Identify which cell holds the provided text, then report its (X, Y) central coordinate. 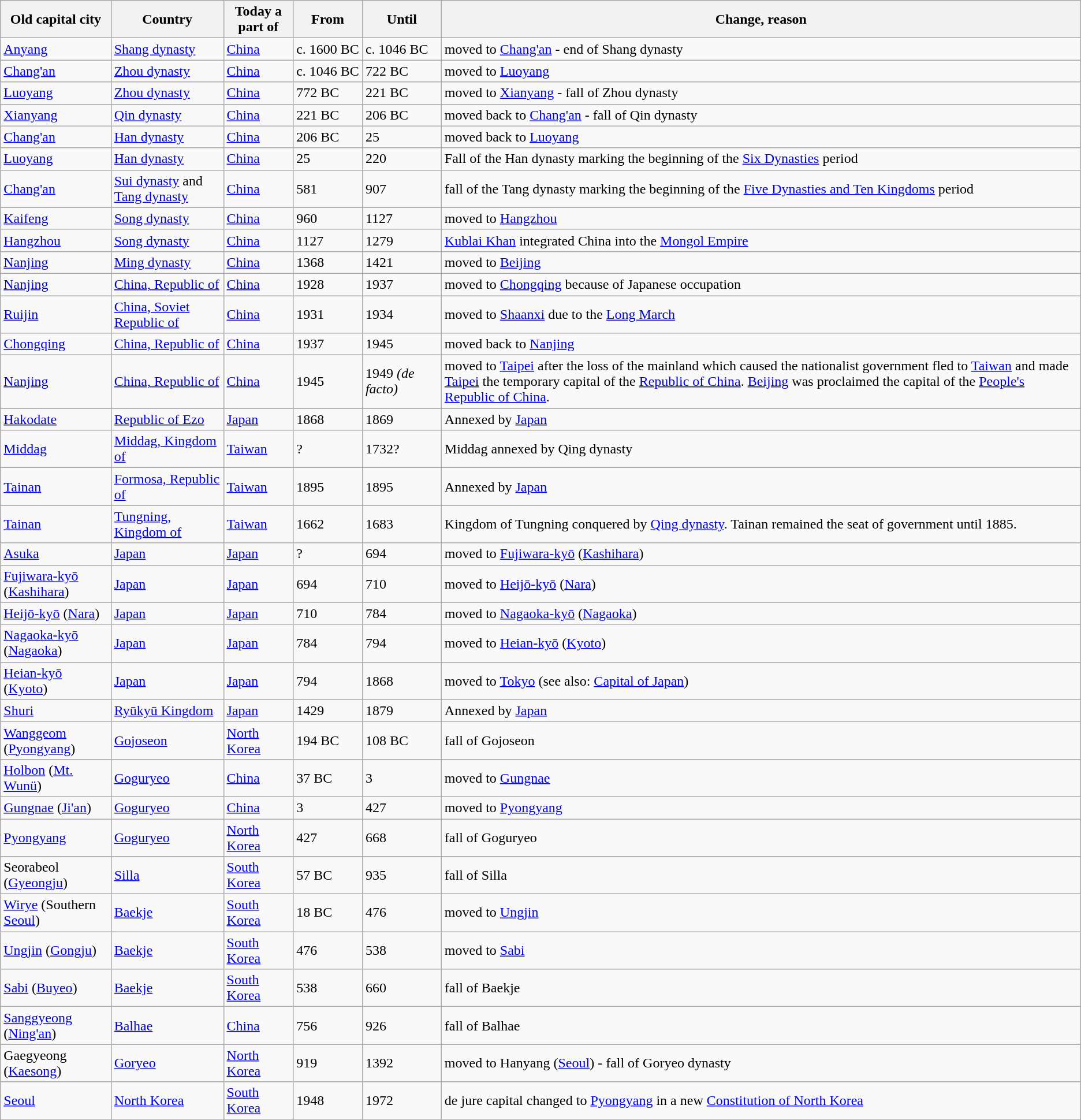
Old capital city (55, 20)
Middag annexed by Qing dynasty (761, 449)
Fall of the Han dynasty marking the beginning of the Six Dynasties period (761, 159)
Qin dynasty (167, 115)
fall of Balhae (761, 1026)
Seorabeol (Gyeongju) (55, 876)
Ryūkyū Kingdom (167, 710)
Hakodate (55, 419)
935 (402, 876)
Hangzhou (55, 240)
Sui dynasty and Tang dynasty (167, 188)
fall of Baekje (761, 988)
Holbon (Mt. Wunü) (55, 777)
moved to Hangzhou (761, 218)
Nagaoka-kyō (Nagaoka) (55, 643)
1429 (328, 710)
722 BC (402, 71)
Gojoseon (167, 741)
Gungnae (Ji'an) (55, 808)
1368 (328, 262)
Middag (55, 449)
Change, reason (761, 20)
China, Soviet Republic of (167, 314)
1279 (402, 240)
668 (402, 838)
moved to Heijō-kyō (Nara) (761, 583)
fall of Goguryeo (761, 838)
Shang dynasty (167, 49)
fall of the Tang dynasty marking the beginning of the Five Dynasties and Ten Kingdoms period (761, 188)
Sabi (Buyeo) (55, 988)
moved to Chongqing because of Japanese occupation (761, 284)
Ruijin (55, 314)
moved to Chang'an - end of Shang dynasty (761, 49)
fall of Silla (761, 876)
Goryeo (167, 1063)
Ming dynasty (167, 262)
660 (402, 988)
Country (167, 20)
1392 (402, 1063)
moved to Heian-kyō (Kyoto) (761, 643)
Heian-kyō (Kyoto) (55, 680)
Anyang (55, 49)
Kaifeng (55, 218)
Kublai Khan integrated China into the Mongol Empire (761, 240)
From (328, 20)
Shuri (55, 710)
Balhae (167, 1026)
772 BC (328, 93)
moved to Shaanxi due to the Long March (761, 314)
Tungning, Kingdom of (167, 524)
Republic of Ezo (167, 419)
1928 (328, 284)
1972 (402, 1101)
moved to Xianyang - fall of Zhou dynasty (761, 93)
de jure capital changed to Pyongyang in a new Constitution of North Korea (761, 1101)
919 (328, 1063)
moved to Beijing (761, 262)
1683 (402, 524)
Xianyang (55, 115)
moved to Gungnae (761, 777)
Pyongyang (55, 838)
moved to Hanyang (Seoul) - fall of Goryeo dynasty (761, 1063)
581 (328, 188)
Fujiwara-kyō (Kashihara) (55, 583)
57 BC (328, 876)
1934 (402, 314)
moved to Ungjin (761, 913)
1948 (328, 1101)
1869 (402, 419)
Asuka (55, 554)
907 (402, 188)
moved to Fujiwara-kyō (Kashihara) (761, 554)
Wanggeom (Pyongyang) (55, 741)
756 (328, 1026)
926 (402, 1026)
Ungjin (Gongju) (55, 951)
moved to Tokyo (see also: Capital of Japan) (761, 680)
moved to Pyongyang (761, 808)
fall of Gojoseon (761, 741)
Kingdom of Tungning conquered by Qing dynasty. Tainan remained the seat of government until 1885. (761, 524)
1879 (402, 710)
Seoul (55, 1101)
194 BC (328, 741)
c. 1600 BC (328, 49)
37 BC (328, 777)
Heijō-kyō (Nara) (55, 613)
Wirye (Southern Seoul) (55, 913)
1931 (328, 314)
Today a part of (259, 20)
moved back to Chang'an - fall of Qin dynasty (761, 115)
108 BC (402, 741)
Formosa, Republic of (167, 486)
Middag, Kingdom of (167, 449)
1662 (328, 524)
Silla (167, 876)
1732? (402, 449)
1949 (de facto) (402, 382)
moved back to Luoyang (761, 137)
220 (402, 159)
moved to Sabi (761, 951)
960 (328, 218)
moved to Luoyang (761, 71)
Until (402, 20)
moved back to Nanjing (761, 344)
18 BC (328, 913)
Gaegyeong (Kaesong) (55, 1063)
moved to Nagaoka-kyō (Nagaoka) (761, 613)
1421 (402, 262)
Sanggyeong (Ning'an) (55, 1026)
Chongqing (55, 344)
